Capture the cell that displays the provided text and extract its [X, Y] central coordinate. 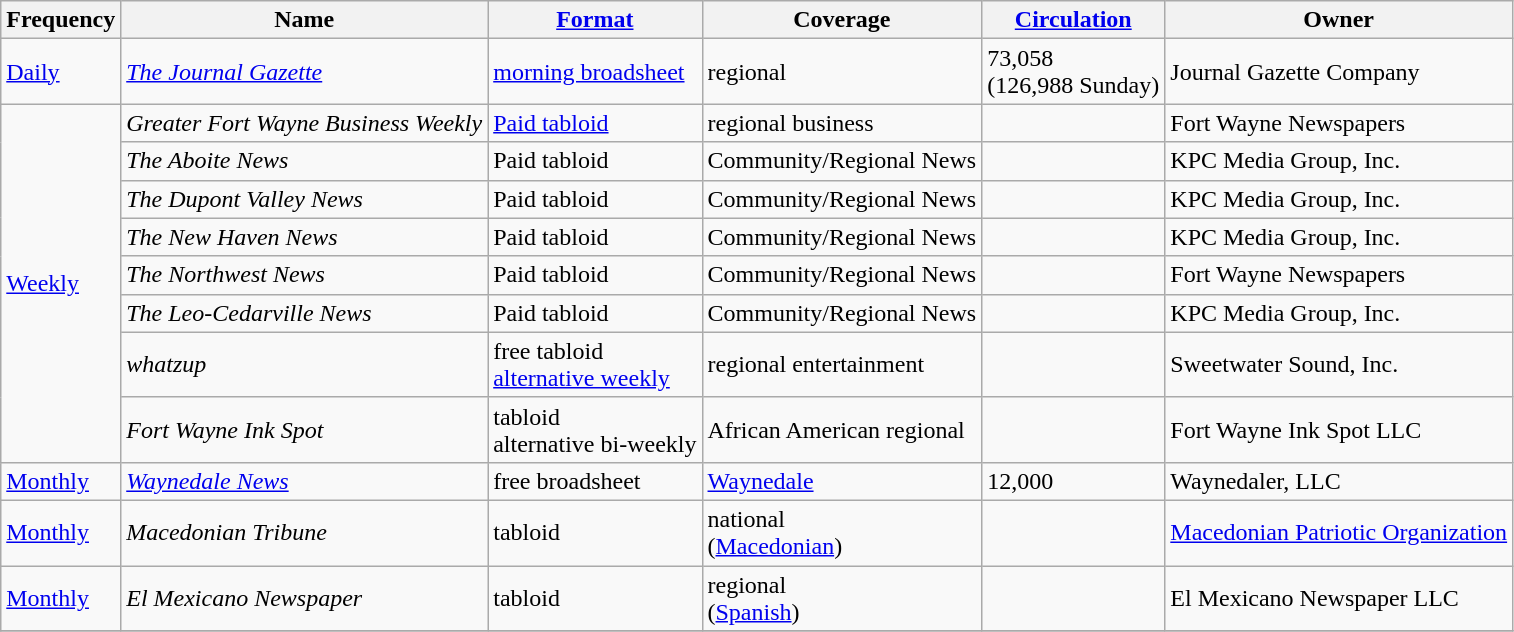
regional [842, 72]
Owner [1339, 20]
El Mexicano Newspaper LLC [1339, 598]
Fort Wayne Ink Spot [304, 430]
The New Haven News [304, 237]
The Dupont Valley News [304, 199]
Circulation [1074, 20]
The Leo-Cedarville News [304, 313]
Format [595, 20]
morning broadsheet [595, 72]
free tabloidalternative weekly [595, 364]
Macedonian Tribune [304, 532]
Frequency [61, 20]
Name [304, 20]
73,058(126,988 Sunday) [1074, 72]
national(Macedonian) [842, 532]
The Aboite News [304, 161]
Fort Wayne Ink Spot LLC [1339, 430]
African American regional [842, 430]
The Northwest News [304, 275]
Greater Fort Wayne Business Weekly [304, 123]
regional business [842, 123]
Weekly [61, 283]
The Journal Gazette [304, 72]
Waynedaler, LLC [1339, 481]
free broadsheet [595, 481]
12,000 [1074, 481]
El Mexicano Newspaper [304, 598]
Sweetwater Sound, Inc. [1339, 364]
regional entertainment [842, 364]
Journal Gazette Company [1339, 72]
regional(Spanish) [842, 598]
Waynedale News [304, 481]
Waynedale [842, 481]
tabloidalternative bi-weekly [595, 430]
Daily [61, 72]
whatzup [304, 364]
Coverage [842, 20]
Macedonian Patriotic Organization [1339, 532]
